Provide the [x, y] coordinate of the cell's center where the given text is located.  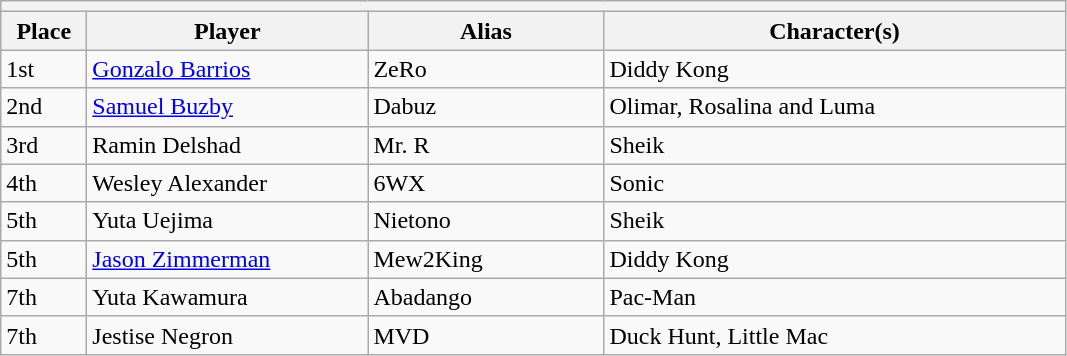
Abadango [486, 297]
Jestise Negron [228, 335]
4th [44, 183]
3rd [44, 145]
Sonic [834, 183]
Gonzalo Barrios [228, 69]
Samuel Buzby [228, 107]
Pac-Man [834, 297]
Yuta Uejima [228, 221]
Alias [486, 31]
Character(s) [834, 31]
Duck Hunt, Little Mac [834, 335]
6WX [486, 183]
1st [44, 69]
ZeRo [486, 69]
Mr. R [486, 145]
Olimar, Rosalina and Luma [834, 107]
Jason Zimmerman [228, 259]
Nietono [486, 221]
Yuta Kawamura [228, 297]
Ramin Delshad [228, 145]
MVD [486, 335]
Place [44, 31]
2nd [44, 107]
Wesley Alexander [228, 183]
Player [228, 31]
Mew2King [486, 259]
Dabuz [486, 107]
